Detect which cell encompasses the target text, then output its [x, y] center coordinate. 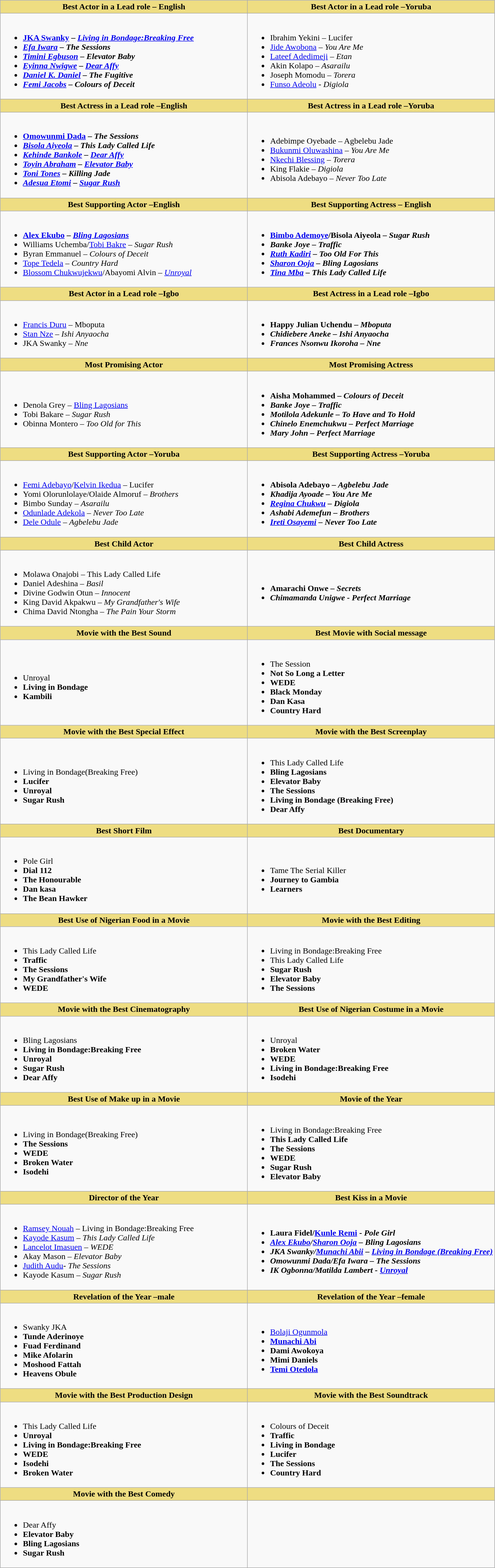
Movie with the Best Special Effect [124, 732]
Living in Bondage:Breaking FreeThis Lady Called LifeThe SessionsWEDESugar RushElevator Baby [371, 1148]
Director of the Year [124, 1198]
Amarachi Onwe – SecretsChimamanda Unigwe - Perfect Marriage [371, 588]
UnroyalBroken WaterWEDELiving in Bondage:Breaking FreeIsodehi [371, 1054]
Movie with the Best Sound [124, 633]
Best Short Film [124, 831]
Happy Julian Uchendu – MboputaChidiebere Aneke – Ishi AnyaochaFrances Nsonwu Ikoroha – Nne [371, 329]
Colours of DeceitTrafficLiving in BondageLuciferThe SessionsCountry Hard [371, 1445]
Tame The Serial KillerJourney to GambiaLearners [371, 875]
Best Use of Nigerian Costume in a Movie [371, 1009]
Revelation of the Year –male [124, 1296]
Best Actress in a Lead role –Igbo [371, 294]
Movie with the Best Cinematography [124, 1009]
The SessionNot So Long a LetterWEDEBlack MondayDan KasaCountry Hard [371, 683]
UnroyalLiving in BondageKambili [124, 683]
Best Kiss in a Movie [371, 1198]
Living in Bondage:Breaking FreeThis Lady Called LifeSugar RushElevator BabyThe Sessions [371, 965]
Most Promising Actor [124, 365]
Living in Bondage(Breaking Free)LuciferUnroyalSugar Rush [124, 781]
This Lady Called LifeUnroyalLiving in Bondage:Breaking FreeWEDEIsodehiBroken Water [124, 1445]
Most Promising Actress [371, 365]
Living in Bondage(Breaking Free)The SessionsWEDEBroken WaterIsodehi [124, 1148]
Best Documentary [371, 831]
Best Use of Nigerian Food in a Movie [124, 920]
Best Supporting Actress –Yoruba [371, 454]
Movie with the Best Screenplay [371, 732]
Revelation of the Year –female [371, 1296]
Best Movie with Social message [371, 633]
Movie with the Best Editing [371, 920]
Ibrahim Yekini – LuciferJide Awobona – You Are MeLateef Adedimeji – EtanAkin Kolapo – AsarailuJoseph Momodu – ToreraFunso Adeolu - Digiola [371, 56]
Abisola Adebayo – Agbelebu JadeKhadija Ayoade – You Are MeRegina Chukwu – DigiolaAshabi Ademefun – BrothersIreti Osayemi – Never Too Late [371, 499]
Pole GirlDial 112The HonourableDan kasaThe Bean Hawker [124, 875]
Francis Duru – MboputaStan Nze – Ishi AnyaochaJKA Swanky – Nne [124, 329]
This Lady Called LifeBling LagosiansElevator BabyThe SessionsLiving in Bondage (Breaking Free)Dear Affy [371, 781]
Adebimpe Oyebade – Agbelebu JadeBukunmi Oluwashina – You Are MeNkechi Blessing – ToreraKing Flakie – DigiolaAbisola Adebayo – Never Too Late [371, 155]
Best Supporting Actor –Yoruba [124, 454]
Best Actor in a Lead role –Yoruba [371, 7]
Best Actress in a Lead role –Yoruba [371, 106]
Best Supporting Actor –English [124, 204]
Best Actor in a Lead role –Igbo [124, 294]
This Lady Called LifeTrafficThe SessionsMy Grandfather's WifeWEDE [124, 965]
Movie with the Best Soundtrack [371, 1395]
Best Actor in a Lead role – English [124, 7]
Movie with the Best Production Design [124, 1395]
Best Supporting Actress – English [371, 204]
Swanky JKATunde AderinoyeFuad FerdinandMike AfolarinMoshood FattahHeavens Obule [124, 1346]
Movie with the Best Comedy [124, 1494]
Bling LagosiansLiving in Bondage:Breaking FreeUnroyalSugar RushDear Affy [124, 1054]
Best Child Actress [371, 544]
Dear AffyElevator BabyBling LagosiansSugar Rush [124, 1534]
Denola Grey – Bling LagosiansTobi Bakare – Sugar RushObinna Montero – Too Old for This [124, 409]
Best Child Actor [124, 544]
Best Use of Make up in a Movie [124, 1099]
Movie of the Year [371, 1099]
Best Actress in a Lead role –English [124, 106]
Bolaji OgunmolaMunachi AbiDami AwokoyaMimi DanielsTemi Otedola [371, 1346]
